Pinpoint the cell where the given text exists, returning its (X, Y) midpoint coordinate. 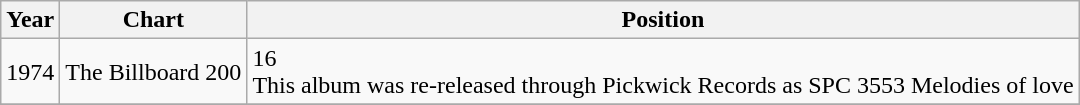
The Billboard 200 (154, 72)
Year (30, 20)
Chart (154, 20)
1974 (30, 72)
16This album was re-released through Pickwick Records as SPC 3553 Melodies of love (663, 72)
Position (663, 20)
